Determine the [X, Y] coordinate at the center of the cell enclosing the given text.  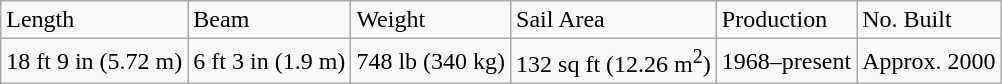
6 ft 3 in (1.9 m) [270, 62]
No. Built [929, 20]
Production [786, 20]
Approx. 2000 [929, 62]
Length [94, 20]
1968–present [786, 62]
Weight [431, 20]
Sail Area [614, 20]
748 lb (340 kg) [431, 62]
132 sq ft (12.26 m2) [614, 62]
18 ft 9 in (5.72 m) [94, 62]
Beam [270, 20]
